Return the [x, y] coordinate for the center point of the cell that contains the specified text.  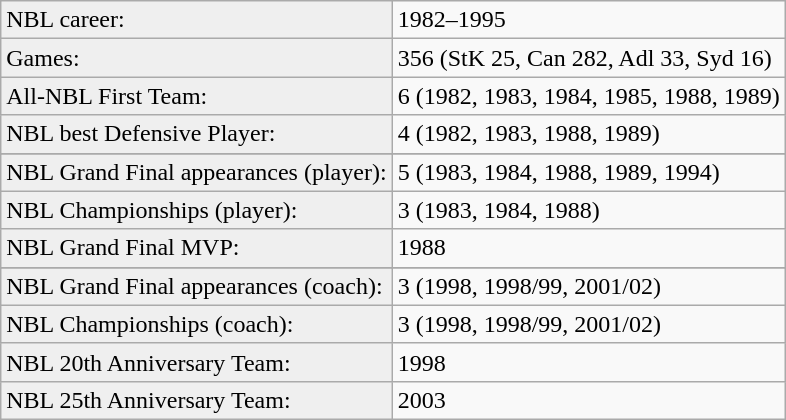
356 (StK 25, Can 282, Adl 33, Syd 16) [588, 58]
4 (1982, 1983, 1988, 1989) [588, 134]
1998 [588, 362]
NBL 25th Anniversary Team: [196, 400]
Games: [196, 58]
All-NBL First Team: [196, 96]
NBL Championships (coach): [196, 324]
1982–1995 [588, 20]
NBL best Defensive Player: [196, 134]
3 (1983, 1984, 1988) [588, 210]
NBL Grand Final MVP: [196, 248]
NBL Grand Final appearances (player): [196, 172]
5 (1983, 1984, 1988, 1989, 1994) [588, 172]
1988 [588, 248]
NBL 20th Anniversary Team: [196, 362]
NBL Championships (player): [196, 210]
2003 [588, 400]
NBL Grand Final appearances (coach): [196, 286]
NBL career: [196, 20]
6 (1982, 1983, 1984, 1985, 1988, 1989) [588, 96]
